From the cell containing the given text, extract its center point as (x, y) coordinate. 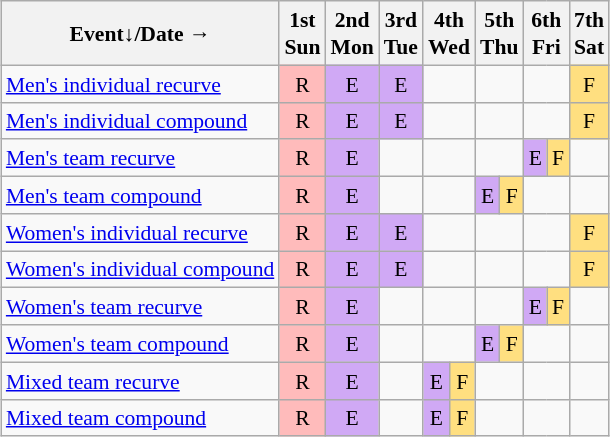
Women's team compound (140, 344)
2ndMon (352, 33)
1stSun (302, 33)
Women's team recurve (140, 306)
Event↓/Date → (140, 33)
Women's individual compound (140, 268)
Men's individual compound (140, 120)
Men's team recurve (140, 158)
5thThu (500, 33)
Women's individual recurve (140, 232)
Mixed team compound (140, 418)
6thFri (546, 33)
Men's team compound (140, 194)
3rdTue (401, 33)
4thWed (449, 33)
7thSat (589, 33)
Men's individual recurve (140, 84)
Mixed team recurve (140, 380)
